Scan for the cell matching the given text and deliver its [X, Y] coordinate at center. 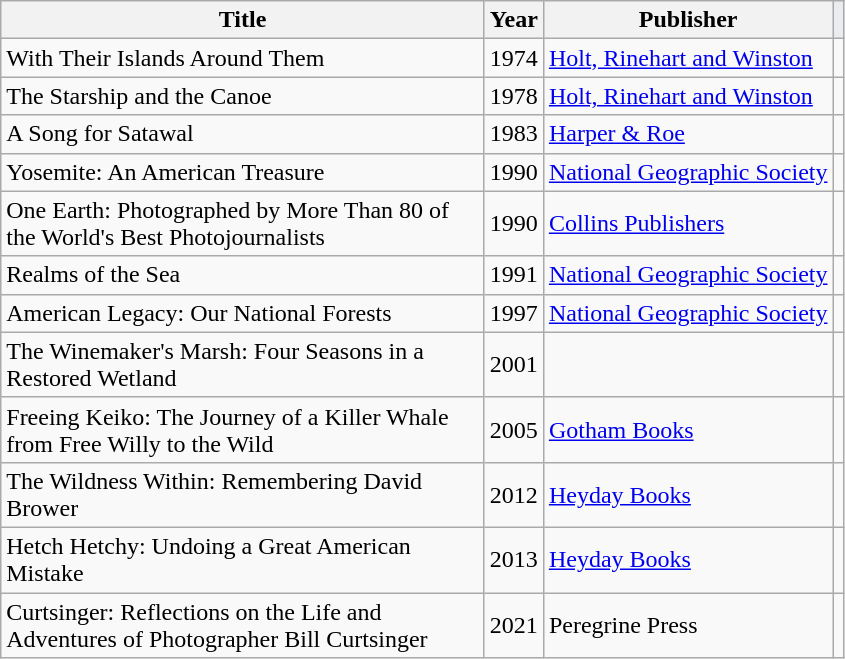
Harper & Roe [688, 134]
1983 [514, 134]
Collins Publishers [688, 224]
The Wildness Within: Remembering David Brower [243, 494]
A Song for Satawal [243, 134]
2005 [514, 430]
2012 [514, 494]
2013 [514, 560]
With Their Islands Around Them [243, 58]
Publisher [688, 20]
Year [514, 20]
American Legacy: Our National Forests [243, 313]
1991 [514, 275]
1997 [514, 313]
Title [243, 20]
One Earth: Photographed by More Than 80 of the World's Best Photojournalists [243, 224]
Curtsinger: Reflections on the Life and Adventures of Photographer Bill Curtsinger [243, 624]
1978 [514, 96]
The Starship and the Canoe [243, 96]
Realms of the Sea [243, 275]
2021 [514, 624]
The Winemaker's Marsh: Four Seasons in a Restored Wetland [243, 364]
2001 [514, 364]
Peregrine Press [688, 624]
Freeing Keiko: The Journey of a Killer Whale from Free Willy to the Wild [243, 430]
Hetch Hetchy: Undoing a Great American Mistake [243, 560]
Yosemite: An American Treasure [243, 172]
Gotham Books [688, 430]
1974 [514, 58]
